Provide the (X, Y) coordinate of the cell's center where the given text is located.  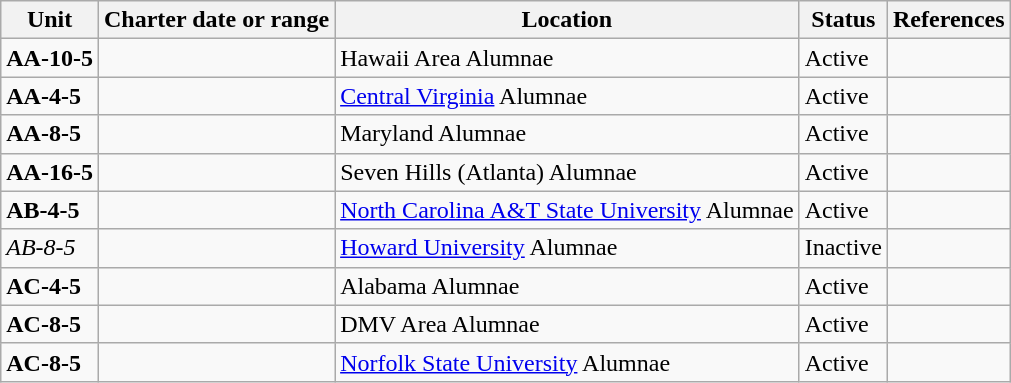
Location (568, 20)
AA-4-5 (50, 96)
References (950, 20)
Status (843, 20)
Inactive (843, 248)
Norfolk State University Alumnae (568, 362)
AC-4-5 (50, 286)
AA-16-5 (50, 172)
Alabama Alumnae (568, 286)
AA-8-5 (50, 134)
Hawaii Area Alumnae (568, 58)
Charter date or range (216, 20)
Howard University Alumnae (568, 248)
Maryland Alumnae (568, 134)
AB-4-5 (50, 210)
Unit (50, 20)
Central Virginia Alumnae (568, 96)
DMV Area Alumnae (568, 324)
AB-8-5 (50, 248)
AA-10-5 (50, 58)
Seven Hills (Atlanta) Alumnae (568, 172)
North Carolina A&T State University Alumnae (568, 210)
